Detect which cell encompasses the target text, then output its (X, Y) center coordinate. 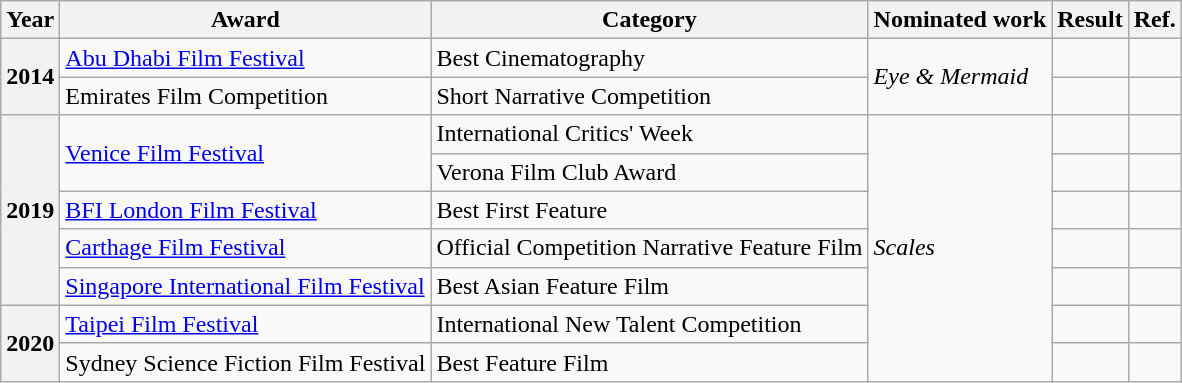
Venice Film Festival (246, 153)
Carthage Film Festival (246, 248)
Scales (960, 248)
Award (246, 20)
Best Asian Feature Film (650, 286)
Result (1090, 20)
Emirates Film Competition (246, 96)
Best Feature Film (650, 362)
2020 (30, 343)
Category (650, 20)
International Critics' Week (650, 134)
Best First Feature (650, 210)
Eye & Mermaid (960, 77)
BFI London Film Festival (246, 210)
2019 (30, 210)
Verona Film Club Award (650, 172)
Sydney Science Fiction Film Festival (246, 362)
2014 (30, 77)
Best Cinematography (650, 58)
Year (30, 20)
Short Narrative Competition (650, 96)
Ref. (1154, 20)
Official Competition Narrative Feature Film (650, 248)
Nominated work (960, 20)
Taipei Film Festival (246, 324)
International New Talent Competition (650, 324)
Singapore International Film Festival (246, 286)
Abu Dhabi Film Festival (246, 58)
